Pinpoint the cell where the given text exists, returning its (x, y) midpoint coordinate. 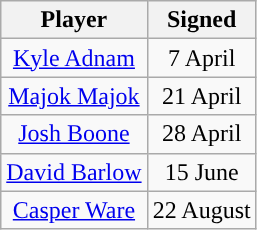
Kyle Adnam (74, 58)
Casper Ware (74, 210)
Player (74, 20)
22 August (202, 210)
Majok Majok (74, 96)
21 April (202, 96)
David Barlow (74, 172)
28 April (202, 134)
Signed (202, 20)
Josh Boone (74, 134)
7 April (202, 58)
15 June (202, 172)
